Pinpoint the cell where the given text exists, returning its [x, y] midpoint coordinate. 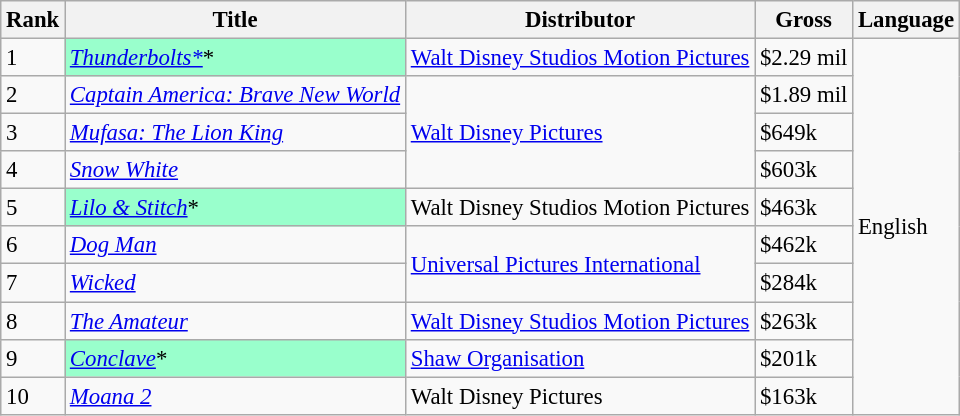
$2.29 mil [804, 58]
Moana 2 [236, 396]
English [906, 227]
Dog Man [236, 245]
$1.89 mil [804, 95]
$603k [804, 170]
7 [33, 283]
$201k [804, 358]
$163k [804, 396]
8 [33, 321]
9 [33, 358]
4 [33, 170]
Rank [33, 20]
$649k [804, 133]
5 [33, 208]
Thunderbolts** [236, 58]
$263k [804, 321]
Distributor [580, 20]
Language [906, 20]
1 [33, 58]
Gross [804, 20]
Shaw Organisation [580, 358]
$463k [804, 208]
Captain America: Brave New World [236, 95]
2 [33, 95]
Mufasa: The Lion King [236, 133]
Title [236, 20]
6 [33, 245]
Snow White [236, 170]
Wicked [236, 283]
The Amateur [236, 321]
Lilo & Stitch* [236, 208]
10 [33, 396]
3 [33, 133]
Conclave* [236, 358]
Universal Pictures International [580, 264]
$284k [804, 283]
$462k [804, 245]
